Return the [x, y] coordinate for the center point of the cell that contains the specified text.  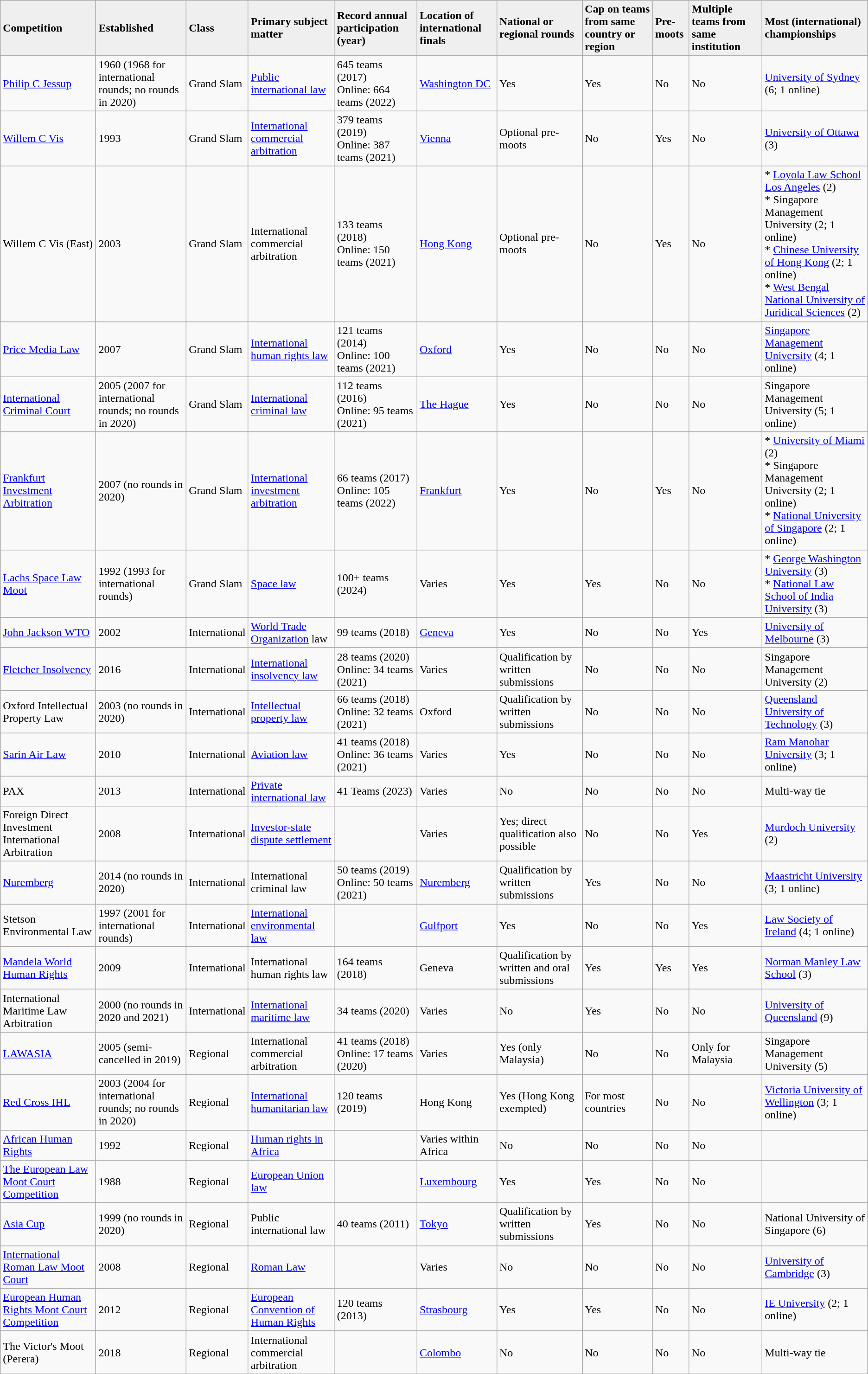
Maastricht University (3; 1 online) [815, 883]
2018 [141, 1352]
Space law [291, 584]
International maritime law [291, 1011]
Most (international) championships [815, 28]
For most countries [618, 1102]
2003 (no rounds in 2020) [141, 712]
2012 [141, 1310]
121 teams (2014) Online: 100 teams (2021) [376, 349]
66 teams (2017) Online: 105 teams (2022) [376, 491]
University of Queensland (9) [815, 1011]
40 teams (2011) [376, 1224]
University of Cambridge (3) [815, 1267]
Class [217, 28]
2002 [141, 633]
2010 [141, 754]
IE University (2; 1 online) [815, 1310]
2003 [141, 244]
120 teams (2019) [376, 1102]
Asia Cup [48, 1224]
Oxford Intellectual Property Law [48, 712]
The Hague [457, 404]
Murdoch University (2) [815, 834]
LAWASIA [48, 1053]
Stetson Environmental Law [48, 925]
2009 [141, 968]
Record annual participation (year) [376, 28]
133 teams (2018) Online: 150 teams (2021) [376, 244]
1999 (no rounds in 2020) [141, 1224]
International insolvency law [291, 669]
International investment arbitration [291, 491]
* George Washington University (3) * National Law School of India University (3) [815, 584]
Law Society of Ireland (4; 1 online) [815, 925]
European Union law [291, 1181]
The European Law Moot Court Competition [48, 1181]
Aviation law [291, 754]
Investor-state dispute settlement [291, 834]
Mandela World Human Rights [48, 968]
The Victor's Moot (Perera) [48, 1352]
Victoria University of Wellington (3; 1 online) [815, 1102]
Frankfurt [457, 491]
International environmental law [291, 925]
World Trade Organization law [291, 633]
University of Ottawa (3) [815, 138]
112 teams (2016) Online: 95 teams (2021) [376, 404]
Roman Law [291, 1267]
National University of Singapore (6) [815, 1224]
Only for Malaysia [726, 1053]
Colombo [457, 1352]
International Maritime Law Arbitration [48, 1011]
Pre-moots [670, 28]
Willem C Vis (East) [48, 244]
2013 [141, 790]
University of Sydney (6; 1 online) [815, 83]
Singapore Management University (5; 1 online) [815, 404]
164 teams (2018) [376, 968]
Location of international finals [457, 28]
Yes (Hong Kong exempted) [539, 1102]
* University of Miami (2) * Singapore Management University (2; 1 online) * National University of Singapore (2; 1 online) [815, 491]
European Convention of Human Rights [291, 1310]
Singapore Management University (2) [815, 669]
99 teams (2018) [376, 633]
PAX [48, 790]
100+ teams (2024) [376, 584]
41 teams (2018) Online: 17 teams (2020) [376, 1053]
Varies within Africa [457, 1145]
Ram Manohar University (3; 1 online) [815, 754]
Norman Manley Law School (3) [815, 968]
1997 (2001 for international rounds) [141, 925]
Vienna [457, 138]
Qualification by written and oral submissions [539, 968]
2005 (semi-cancelled in 2019) [141, 1053]
International Roman Law Moot Court [48, 1267]
379 teams (2019) Online: 387 teams (2021) [376, 138]
2007 (no rounds in 2020) [141, 491]
2003 (2004 for international rounds; no rounds in 2020) [141, 1102]
1960 (1968 for international rounds; no rounds in 2020) [141, 83]
1988 [141, 1181]
34 teams (2020) [376, 1011]
Queensland University of Technology (3) [815, 712]
2014 (no rounds in 2020) [141, 883]
National or regional rounds [539, 28]
Fletcher Insolvency [48, 669]
Willem C Vis [48, 138]
John Jackson WTO [48, 633]
50 teams (2019) Online: 50 teams (2021) [376, 883]
2005 (2007 for international rounds; no rounds in 2020) [141, 404]
Established [141, 28]
Human rights in Africa [291, 1145]
Competition [48, 28]
Intellectual property law [291, 712]
Lachs Space Law Moot [48, 584]
66 teams (2018) Online: 32 teams (2021) [376, 712]
Philip C Jessup [48, 83]
Private international law [291, 790]
International Criminal Court [48, 404]
2007 [141, 349]
Foreign Direct Investment International Arbitration [48, 834]
Sarin Air Law [48, 754]
Cap on teams from same country or region [618, 28]
International humanitarian law [291, 1102]
41 Teams (2023) [376, 790]
Gulfport [457, 925]
28 teams (2020) Online: 34 teams (2021) [376, 669]
Yes; direct qualification also possible [539, 834]
2016 [141, 669]
Price Media Law [48, 349]
1993 [141, 138]
Frankfurt Investment Arbitration [48, 491]
645 teams (2017) Online: 664 teams (2022) [376, 83]
41 teams (2018) Online: 36 teams (2021) [376, 754]
European Human Rights Moot Court Competition [48, 1310]
Luxembourg [457, 1181]
120 teams (2013) [376, 1310]
1992 (1993 for international rounds) [141, 584]
Tokyo [457, 1224]
Red Cross IHL [48, 1102]
African Human Rights [48, 1145]
Washington DC [457, 83]
Singapore Management University (4; 1 online) [815, 349]
Multiple teams from same institution [726, 28]
Singapore Management University (5) [815, 1053]
2000 (no rounds in 2020 and 2021) [141, 1011]
Yes (only Malaysia) [539, 1053]
University of Melbourne (3) [815, 633]
1992 [141, 1145]
Strasbourg [457, 1310]
Primary subject matter [291, 28]
